Capture the cell that displays the provided text and extract its (X, Y) central coordinate. 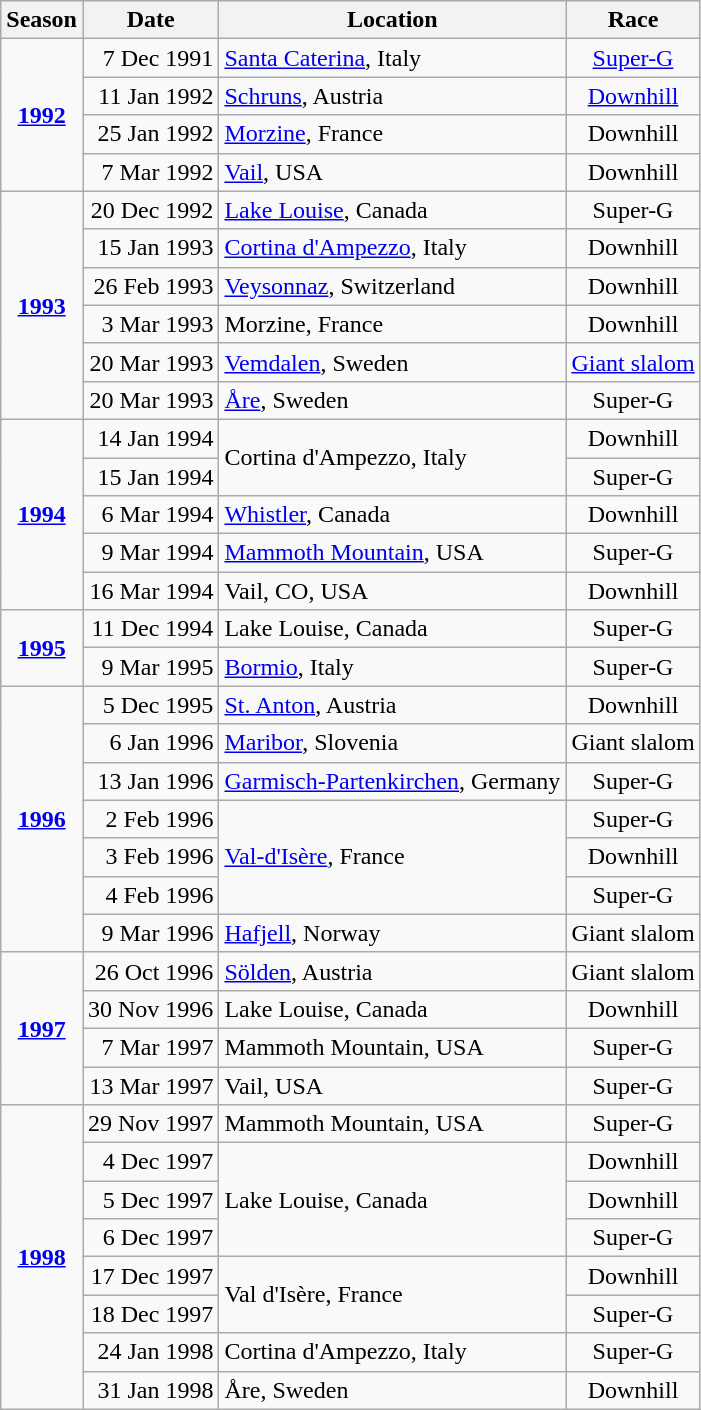
1995 (42, 648)
1997 (42, 1028)
3 Mar 1993 (150, 324)
30 Nov 1996 (150, 1009)
7 Mar 1997 (150, 1047)
13 Mar 1997 (150, 1085)
Garmisch-Partenkirchen, Germany (392, 781)
5 Dec 1997 (150, 1200)
Maribor, Slovenia (392, 743)
Date (150, 20)
1992 (42, 115)
2 Feb 1996 (150, 819)
26 Feb 1993 (150, 286)
11 Jan 1992 (150, 96)
17 Dec 1997 (150, 1276)
14 Jan 1994 (150, 438)
9 Mar 1994 (150, 553)
24 Jan 1998 (150, 1352)
25 Jan 1992 (150, 134)
16 Mar 1994 (150, 591)
Schruns, Austria (392, 96)
Val d'Isère, France (392, 1295)
Vail, CO, USA (392, 591)
29 Nov 1997 (150, 1124)
Vemdalen, Sweden (392, 362)
Val-d'Isère, France (392, 857)
3 Feb 1996 (150, 857)
9 Mar 1995 (150, 667)
Season (42, 20)
Bormio, Italy (392, 667)
20 Dec 1992 (150, 210)
6 Mar 1994 (150, 515)
Whistler, Canada (392, 515)
31 Jan 1998 (150, 1390)
Sölden, Austria (392, 971)
Veysonnaz, Switzerland (392, 286)
1996 (42, 819)
9 Mar 1996 (150, 933)
1998 (42, 1257)
4 Dec 1997 (150, 1162)
Santa Caterina, Italy (392, 58)
7 Mar 1992 (150, 172)
6 Jan 1996 (150, 743)
26 Oct 1996 (150, 971)
18 Dec 1997 (150, 1314)
7 Dec 1991 (150, 58)
Location (392, 20)
1993 (42, 305)
15 Jan 1993 (150, 248)
4 Feb 1996 (150, 895)
11 Dec 1994 (150, 629)
1994 (42, 514)
Race (633, 20)
5 Dec 1995 (150, 705)
6 Dec 1997 (150, 1238)
Hafjell, Norway (392, 933)
St. Anton, Austria (392, 705)
13 Jan 1996 (150, 781)
15 Jan 1994 (150, 477)
